Pinpoint the cell where the given text exists, returning its (X, Y) midpoint coordinate. 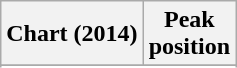
Chart (2014) (72, 34)
Peakposition (189, 34)
